Return the [x, y] coordinate for the center point of the cell that contains the specified text.  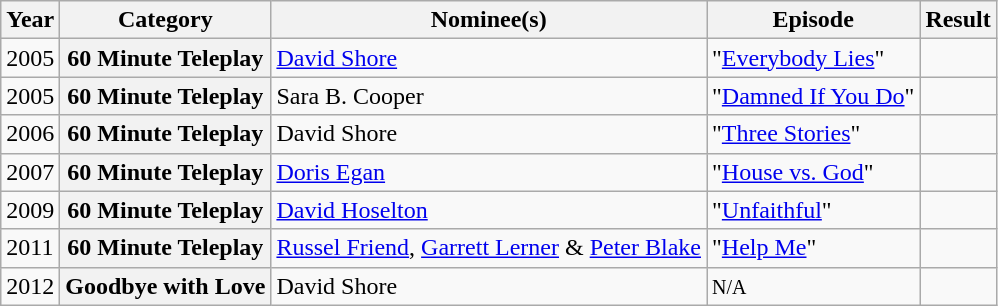
Sara B. Cooper [489, 96]
"Damned If You Do" [814, 96]
2006 [30, 134]
"Everybody Lies" [814, 58]
2011 [30, 248]
2009 [30, 210]
Category [166, 20]
N/A [814, 286]
"Three Stories" [814, 134]
"Unfaithful" [814, 210]
"Help Me" [814, 248]
Year [30, 20]
Russel Friend, Garrett Lerner & Peter Blake [489, 248]
2012 [30, 286]
David Hoselton [489, 210]
"House vs. God" [814, 172]
Episode [814, 20]
Goodbye with Love [166, 286]
Doris Egan [489, 172]
Nominee(s) [489, 20]
Result [958, 20]
2007 [30, 172]
